Capture the cell that displays the provided text and extract its (x, y) central coordinate. 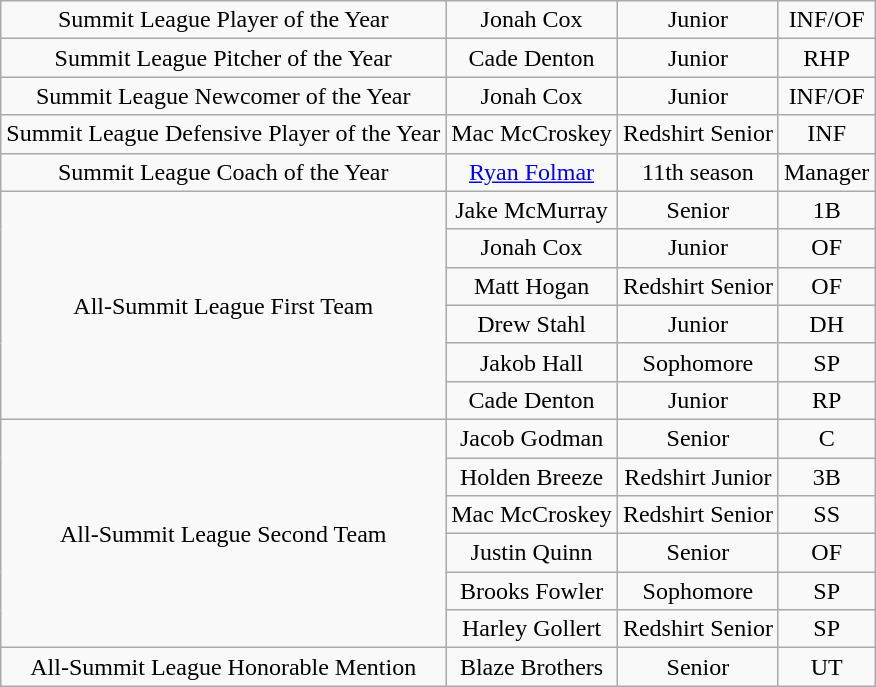
Matt Hogan (532, 286)
Summit League Newcomer of the Year (224, 96)
Ryan Folmar (532, 172)
Jake McMurray (532, 210)
Jacob Godman (532, 438)
Drew Stahl (532, 324)
Holden Breeze (532, 477)
Jakob Hall (532, 362)
RHP (826, 58)
All-Summit League Second Team (224, 533)
Harley Gollert (532, 629)
Summit League Player of the Year (224, 20)
Brooks Fowler (532, 591)
C (826, 438)
UT (826, 667)
11th season (698, 172)
3B (826, 477)
Justin Quinn (532, 553)
Summit League Coach of the Year (224, 172)
RP (826, 400)
All-Summit League First Team (224, 305)
Redshirt Junior (698, 477)
All-Summit League Honorable Mention (224, 667)
Blaze Brothers (532, 667)
1B (826, 210)
INF (826, 134)
Summit League Pitcher of the Year (224, 58)
Summit League Defensive Player of the Year (224, 134)
SS (826, 515)
DH (826, 324)
Manager (826, 172)
